Detect which cell encompasses the target text, then output its [x, y] center coordinate. 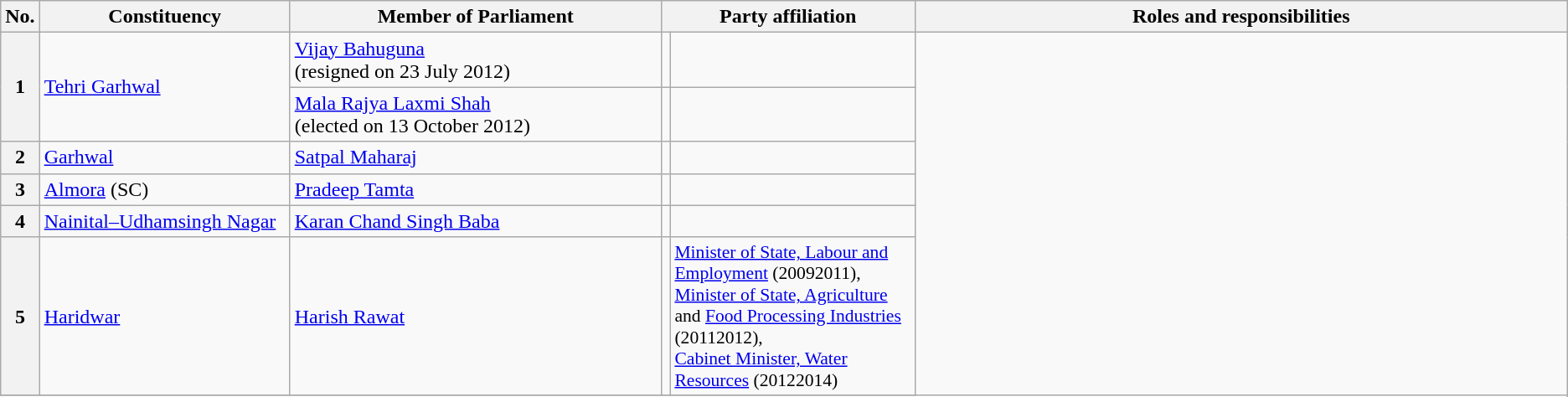
Member of Parliament [476, 17]
Harish Rawat [476, 317]
Pradeep Tamta [476, 189]
Nainital–Udhamsingh Nagar [164, 221]
Karan Chand Singh Baba [476, 221]
3 [20, 189]
1 [20, 87]
Constituency [164, 17]
Roles and responsibilities [1241, 17]
Haridwar [164, 317]
4 [20, 221]
5 [20, 317]
Satpal Maharaj [476, 157]
No. [20, 17]
Vijay Bahuguna(resigned on 23 July 2012) [476, 60]
Party affiliation [787, 17]
Tehri Garhwal [164, 87]
Almora (SC) [164, 189]
Mala Rajya Laxmi Shah(elected on 13 October 2012) [476, 114]
2 [20, 157]
Garhwal [164, 157]
